Extract the [x, y] coordinate from the center of the cell holding the provided text.  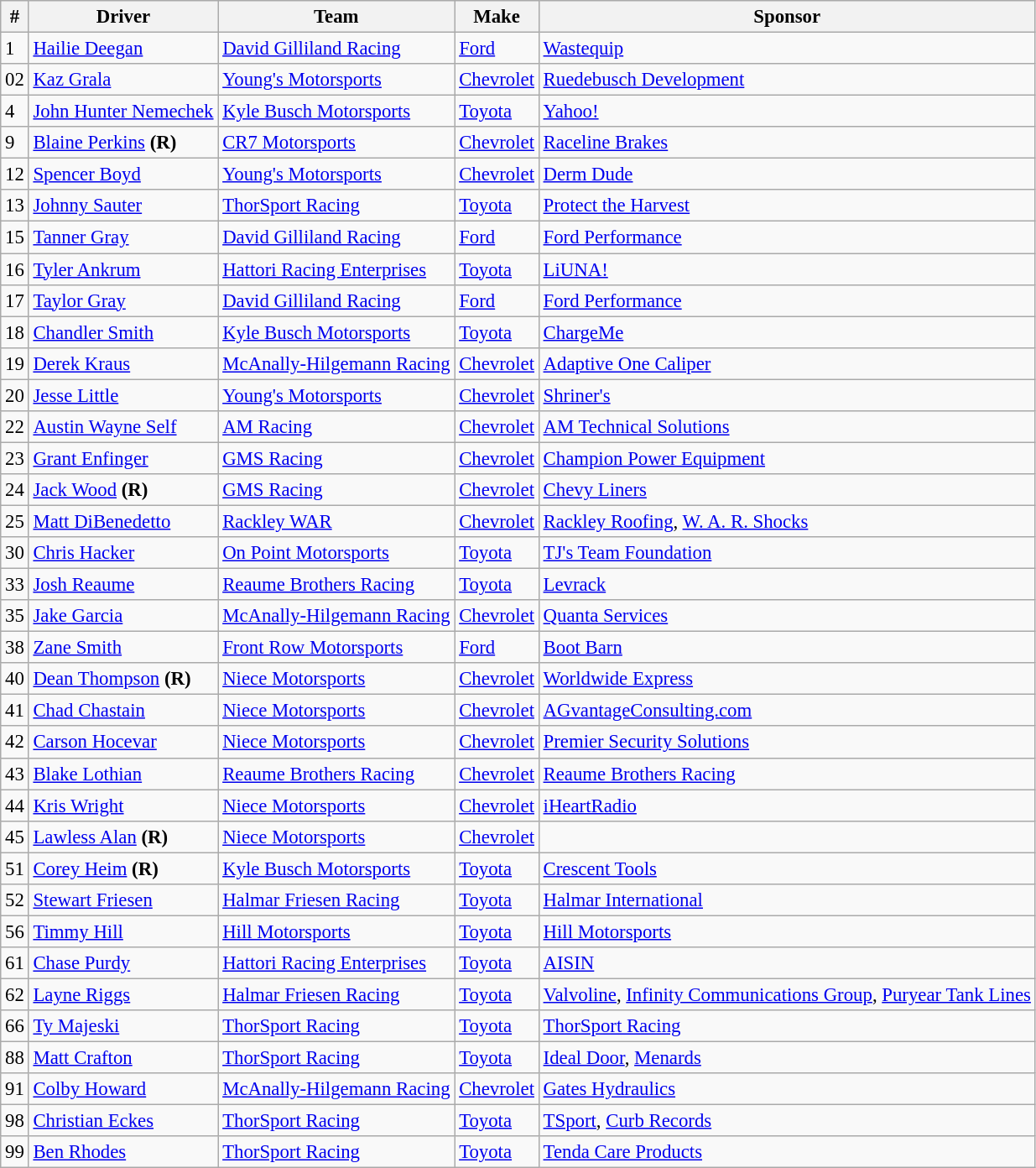
TJ's Team Foundation [787, 553]
Matt Crafton [123, 1058]
Taylor Gray [123, 300]
Blake Lothian [123, 774]
Corey Heim (R) [123, 868]
30 [15, 553]
61 [15, 963]
Tanner Gray [123, 237]
Premier Security Solutions [787, 743]
Layne Riggs [123, 994]
Derm Dude [787, 175]
Kris Wright [123, 806]
John Hunter Nemechek [123, 112]
Make [497, 17]
02 [15, 80]
Hailie Deegan [123, 49]
Sponsor [787, 17]
Rackley WAR [336, 521]
51 [15, 868]
Jesse Little [123, 395]
13 [15, 206]
Jake Garcia [123, 616]
99 [15, 1152]
45 [15, 837]
24 [15, 490]
Kaz Grala [123, 80]
Wastequip [787, 49]
35 [15, 616]
Levrack [787, 585]
TSport, Curb Records [787, 1121]
43 [15, 774]
Grant Enfinger [123, 458]
16 [15, 269]
Front Row Motorsports [336, 648]
iHeartRadio [787, 806]
AGvantageConsulting.com [787, 711]
66 [15, 1026]
62 [15, 994]
Gates Hydraulics [787, 1089]
Chase Purdy [123, 963]
Jack Wood (R) [123, 490]
Rackley Roofing, W. A. R. Shocks [787, 521]
Derek Kraus [123, 363]
Protect the Harvest [787, 206]
CR7 Motorsports [336, 143]
Austin Wayne Self [123, 427]
Chandler Smith [123, 332]
15 [15, 237]
Valvoline, Infinity Communications Group, Puryear Tank Lines [787, 994]
33 [15, 585]
44 [15, 806]
Boot Barn [787, 648]
17 [15, 300]
Ruedebusch Development [787, 80]
Yahoo! [787, 112]
Stewart Friesen [123, 900]
42 [15, 743]
Halmar International [787, 900]
4 [15, 112]
Driver [123, 17]
88 [15, 1058]
41 [15, 711]
Crescent Tools [787, 868]
AISIN [787, 963]
98 [15, 1121]
Quanta Services [787, 616]
Adaptive One Caliper [787, 363]
Blaine Perkins (R) [123, 143]
Ben Rhodes [123, 1152]
Ideal Door, Menards [787, 1058]
Lawless Alan (R) [123, 837]
ChargeMe [787, 332]
Team [336, 17]
Chris Hacker [123, 553]
Worldwide Express [787, 679]
Dean Thompson (R) [123, 679]
40 [15, 679]
19 [15, 363]
9 [15, 143]
Raceline Brakes [787, 143]
AM Racing [336, 427]
1 [15, 49]
25 [15, 521]
Colby Howard [123, 1089]
12 [15, 175]
Timmy Hill [123, 931]
Tyler Ankrum [123, 269]
Spencer Boyd [123, 175]
Ty Majeski [123, 1026]
Chevy Liners [787, 490]
Chad Chastain [123, 711]
38 [15, 648]
AM Technical Solutions [787, 427]
Champion Power Equipment [787, 458]
Shriner's [787, 395]
Matt DiBenedetto [123, 521]
Tenda Care Products [787, 1152]
22 [15, 427]
56 [15, 931]
Zane Smith [123, 648]
91 [15, 1089]
LiUNA! [787, 269]
20 [15, 395]
52 [15, 900]
Johnny Sauter [123, 206]
23 [15, 458]
On Point Motorsports [336, 553]
Carson Hocevar [123, 743]
Christian Eckes [123, 1121]
Josh Reaume [123, 585]
# [15, 17]
18 [15, 332]
